Output the [x, y] coordinate of the center of the cell containing the given text.  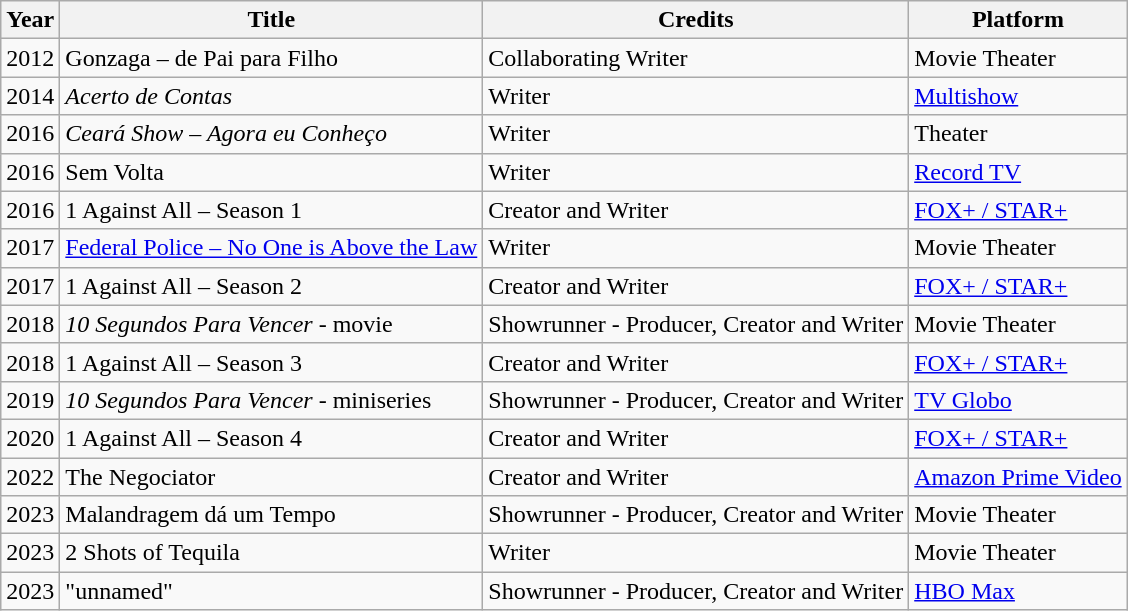
The Negociator [272, 477]
2022 [30, 477]
2012 [30, 58]
Record TV [1018, 172]
Theater [1018, 134]
Acerto de Contas [272, 96]
Collaborating Writer [696, 58]
Year [30, 20]
Platform [1018, 20]
TV Globo [1018, 400]
Multishow [1018, 96]
2 Shots of Tequila [272, 553]
Title [272, 20]
1 Against All – Season 4 [272, 438]
1 Against All – Season 3 [272, 362]
2019 [30, 400]
"unnamed" [272, 591]
1 Against All – Season 1 [272, 210]
HBO Max [1018, 591]
Amazon Prime Video [1018, 477]
Malandragem dá um Tempo [272, 515]
10 Segundos Para Vencer - movie [272, 324]
10 Segundos Para Vencer - miniseries [272, 400]
2014 [30, 96]
Gonzaga – de Pai para Filho [272, 58]
Sem Volta [272, 172]
2020 [30, 438]
Ceará Show – Agora eu Conheço [272, 134]
Federal Police – No One is Above the Law [272, 248]
Credits [696, 20]
1 Against All – Season 2 [272, 286]
